Return the (X, Y) coordinate for the center point of the cell that contains the specified text.  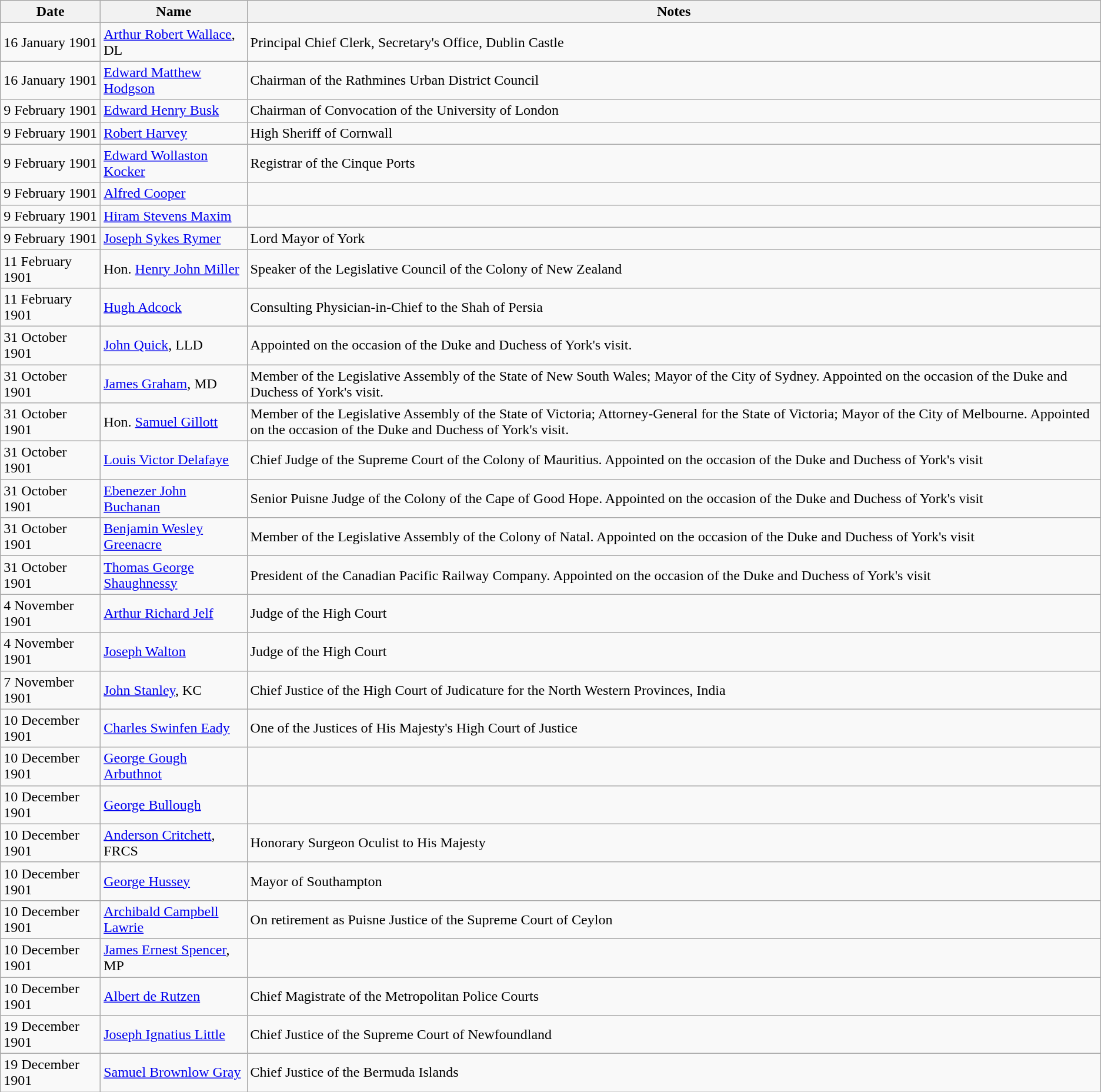
Name (174, 12)
Arthur Robert Wallace, DL (174, 42)
President of the Canadian Pacific Railway Company. Appointed on the occasion of the Duke and Duchess of York's visit (674, 575)
Speaker of the Legislative Council of the Colony of New Zealand (674, 268)
Louis Victor Delafaye (174, 460)
On retirement as Puisne Justice of the Supreme Court of Ceylon (674, 919)
Hon. Henry John Miller (174, 268)
Anderson Critchett, FRCS (174, 843)
Edward Henry Busk (174, 111)
Archibald Campbell Lawrie (174, 919)
George Gough Arbuthnot (174, 766)
Mayor of Southampton (674, 881)
Hon. Samuel Gillott (174, 422)
Arthur Richard Jelf (174, 613)
Appointed on the occasion of the Duke and Duchess of York's visit. (674, 345)
Hugh Adcock (174, 307)
Albert de Rutzen (174, 996)
Edward Wollaston Kocker (174, 164)
James Graham, MD (174, 384)
Lord Mayor of York (674, 238)
Chairman of Convocation of the University of London (674, 111)
Honorary Surgeon Oculist to His Majesty (674, 843)
Chief Justice of the Supreme Court of Newfoundland (674, 1034)
Notes (674, 12)
High Sheriff of Cornwall (674, 133)
Chief Justice of the Bermuda Islands (674, 1073)
Edward Matthew Hodgson (174, 80)
Senior Puisne Judge of the Colony of the Cape of Good Hope. Appointed on the occasion of the Duke and Duchess of York's visit (674, 499)
Robert Harvey (174, 133)
Registrar of the Cinque Ports (674, 164)
John Quick, LLD (174, 345)
Joseph Sykes Rymer (174, 238)
Ebenezer John Buchanan (174, 499)
George Hussey (174, 881)
Chairman of the Rathmines Urban District Council (674, 80)
Joseph Ignatius Little (174, 1034)
Chief Magistrate of the Metropolitan Police Courts (674, 996)
Member of the Legislative Assembly of the Colony of Natal. Appointed on the occasion of the Duke and Duchess of York's visit (674, 537)
One of the Justices of His Majesty's High Court of Justice (674, 728)
Alfred Cooper (174, 194)
Thomas George Shaughnessy (174, 575)
Chief Judge of the Supreme Court of the Colony of Mauritius. Appointed on the occasion of the Duke and Duchess of York's visit (674, 460)
Benjamin Wesley Greenacre (174, 537)
Joseph Walton (174, 652)
James Ernest Spencer, MP (174, 958)
Consulting Physician-in-Chief to the Shah of Persia (674, 307)
Date (51, 12)
Samuel Brownlow Gray (174, 1073)
Hiram Stevens Maxim (174, 216)
Principal Chief Clerk, Secretary's Office, Dublin Castle (674, 42)
Charles Swinfen Eady (174, 728)
Chief Justice of the High Court of Judicature for the North Western Provinces, India (674, 690)
John Stanley, KC (174, 690)
George Bullough (174, 805)
7 November 1901 (51, 690)
